Find where the given text appears and provide that cell's center as [x, y] coordinate. 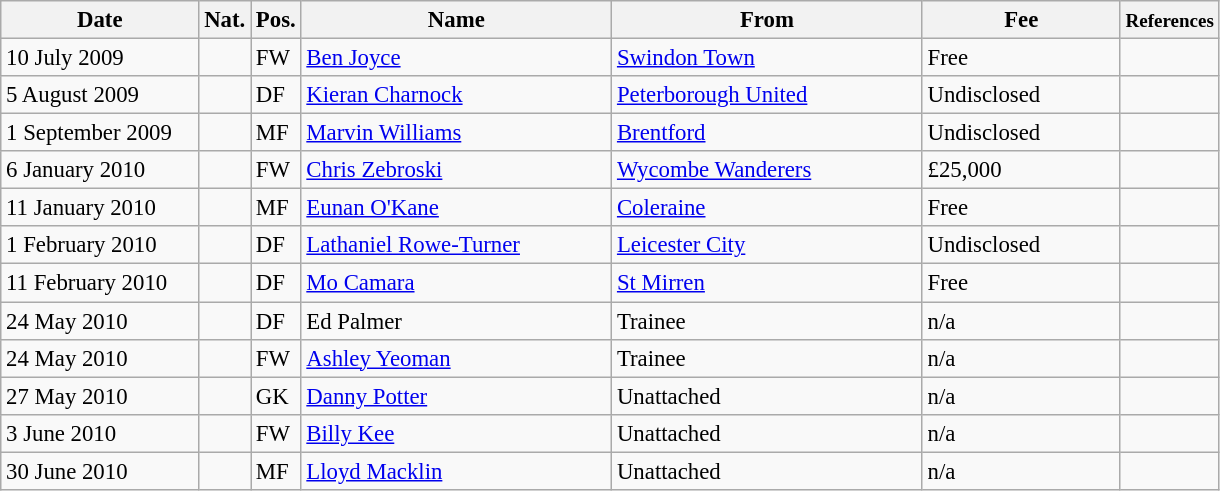
Nat. [225, 20]
Chris Zebroski [456, 170]
Ben Joyce [456, 58]
From [768, 20]
St Mirren [768, 283]
10 July 2009 [100, 58]
Swindon Town [768, 58]
Marvin Williams [456, 133]
Name [456, 20]
GK [276, 396]
Eunan O'Kane [456, 208]
6 January 2010 [100, 170]
Ashley Yeoman [456, 358]
Billy Kee [456, 433]
1 September 2009 [100, 133]
Lathaniel Rowe-Turner [456, 245]
Ed Palmer [456, 321]
Fee [1021, 20]
1 February 2010 [100, 245]
Brentford [768, 133]
Lloyd Macklin [456, 471]
Leicester City [768, 245]
Kieran Charnock [456, 95]
11 February 2010 [100, 283]
5 August 2009 [100, 95]
11 January 2010 [100, 208]
Peterborough United [768, 95]
30 June 2010 [100, 471]
References [1170, 20]
Date [100, 20]
Wycombe Wanderers [768, 170]
Coleraine [768, 208]
£25,000 [1021, 170]
3 June 2010 [100, 433]
Mo Camara [456, 283]
27 May 2010 [100, 396]
Pos. [276, 20]
Danny Potter [456, 396]
